Find where the given text appears and provide that cell's center as [x, y] coordinate. 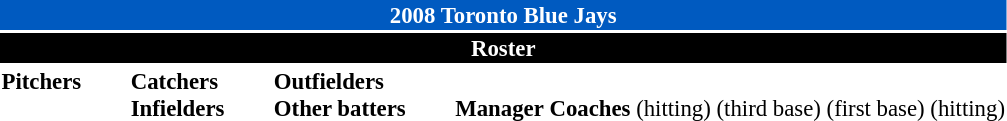
Roster [503, 48]
2008 Toronto Blue Jays [503, 15]
